Search for the cell housing the specified text and yield its [x, y] center coordinate. 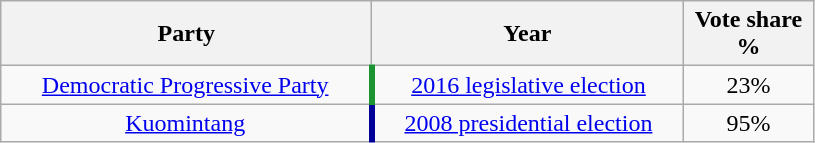
Vote share % [748, 34]
Kuomintang [186, 123]
95% [748, 123]
Democratic Progressive Party [186, 85]
2016 legislative election [528, 85]
Party [186, 34]
Year [528, 34]
23% [748, 85]
2008 presidential election [528, 123]
